Determine the (x, y) coordinate at the center of the cell enclosing the given text.  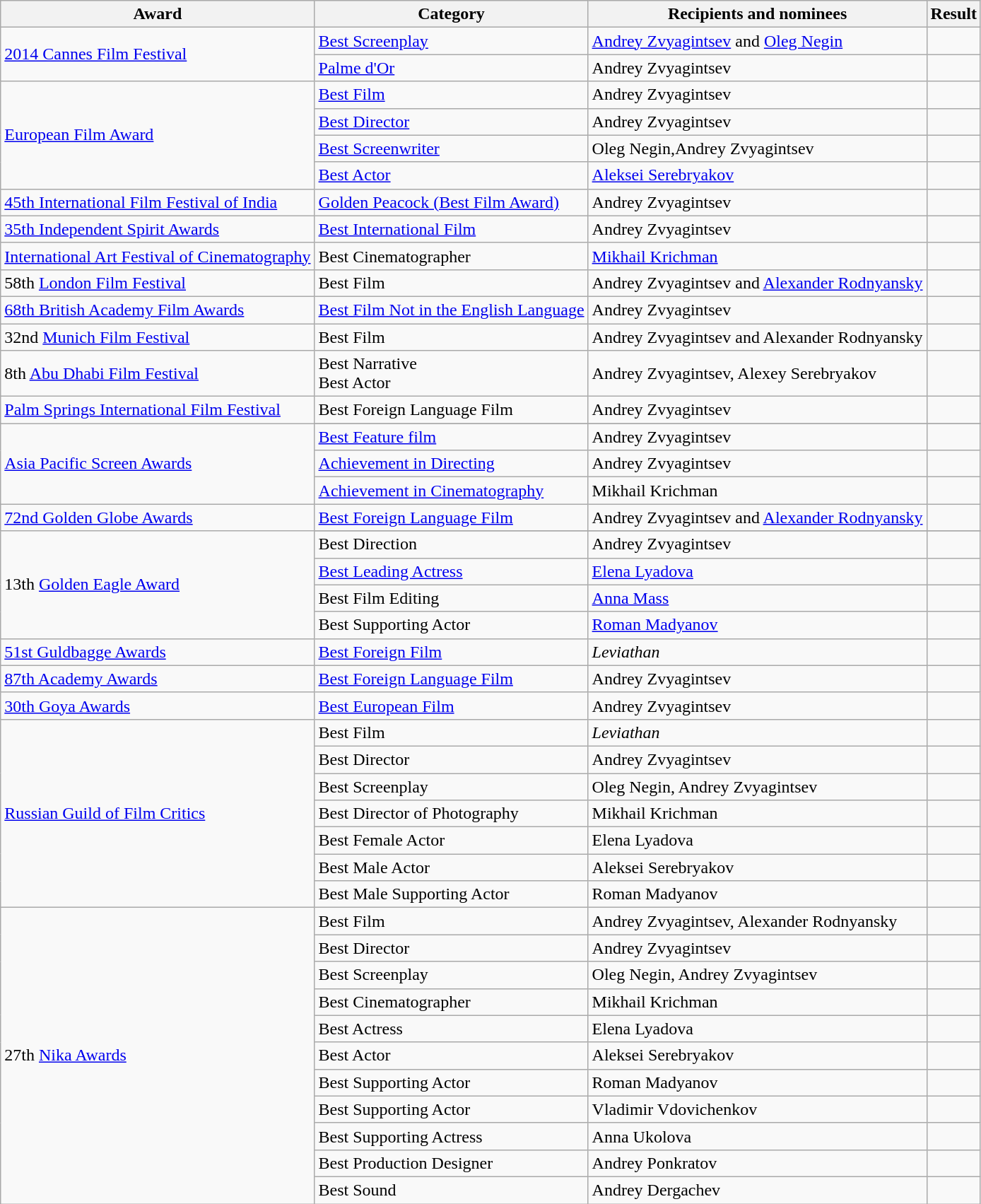
European Film Award (158, 135)
Vladimir Vdovichenkov (758, 1109)
Best Leading Actress (451, 571)
Best Foreign Film (451, 652)
Asia Pacific Screen Awards (158, 464)
Achievement in Cinematography (451, 491)
Anna Mass (758, 598)
Best Actress (451, 1029)
Best Narrative Best Actor (451, 373)
58th London Film Festival (158, 283)
Palme d'Or (451, 68)
Andrey Dergachev (758, 1190)
32nd Munich Film Festival (158, 337)
72nd Golden Globe Awards (158, 518)
International Art Festival of Cinematography (158, 256)
Award (158, 14)
Best Supporting Actress (451, 1136)
Best Female Actor (451, 841)
Andrey Zvyagintsev, Alexander Rodnyansky (758, 921)
Palm Springs International Film Festival (158, 410)
Russian Guild of Film Critics (158, 813)
Best Director of Photography (451, 814)
Anna Ukolova (758, 1136)
Best Feature film (451, 437)
Andrey Zvyagintsev, Alexey Serebryakov (758, 373)
Best Film Editing (451, 598)
87th Academy Awards (158, 679)
Achievement in Directing (451, 464)
2014 Cannes Film Festival (158, 54)
13th Golden Eagle Award (158, 585)
Oleg Negin,Andrey Zvyagintsev (758, 148)
Best European Film (451, 706)
Best Screenwriter (451, 148)
Golden Peacock (Best Film Award) (451, 202)
Best Male Supporting Actor (451, 894)
27th Nika Awards (158, 1056)
Best Film Not in the English Language (451, 310)
45th International Film Festival of India (158, 202)
Result (953, 14)
Best Direction (451, 544)
68th British Academy Film Awards (158, 310)
Recipients and nominees (758, 14)
Andrey Ponkratov (758, 1163)
Best Production Designer (451, 1163)
Best International Film (451, 229)
Andrey Zvyagintsev and Oleg Negin (758, 41)
8th Abu Dhabi Film Festival (158, 373)
30th Goya Awards (158, 706)
51st Guldbagge Awards (158, 652)
Best Male Actor (451, 867)
35th Independent Spirit Awards (158, 229)
Category (451, 14)
Best Sound (451, 1190)
